For the text-containing cell, return its midpoint in [x, y] coordinate format. 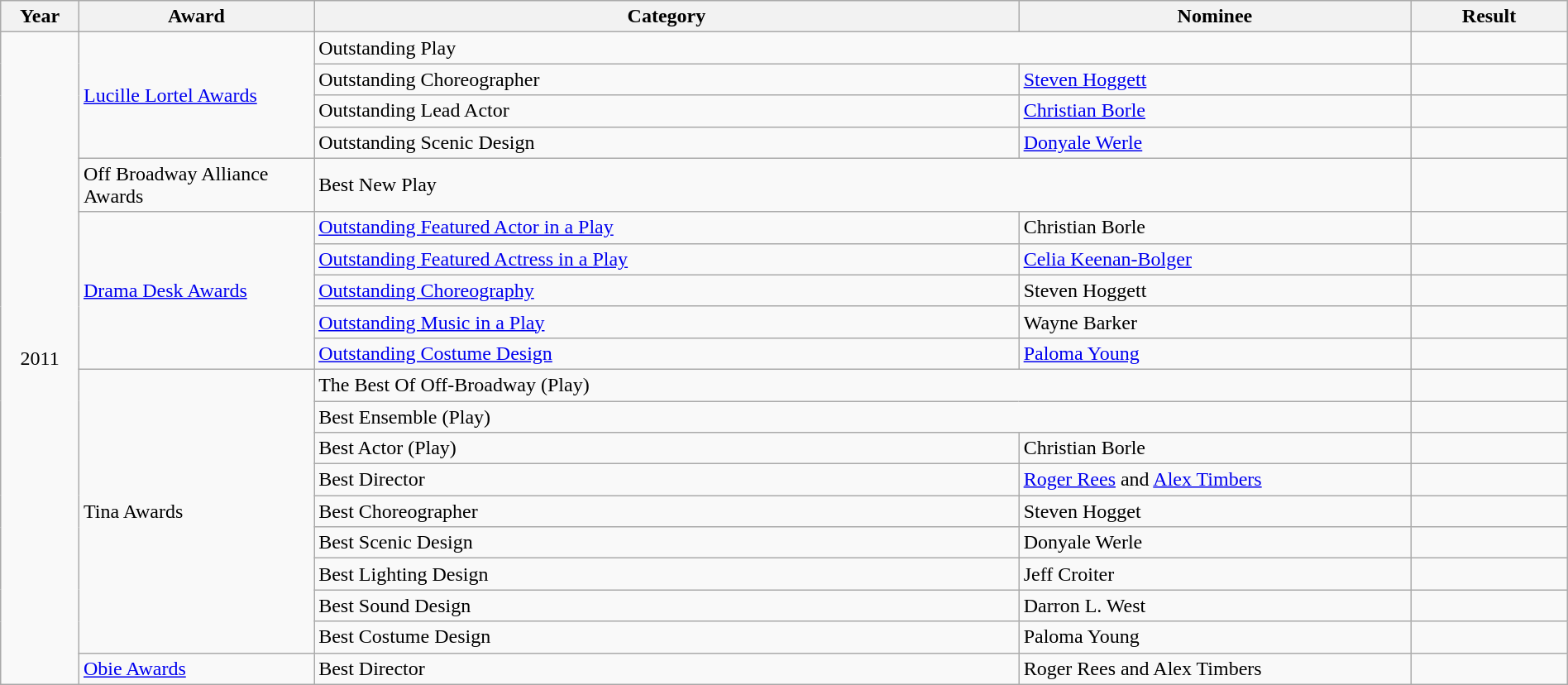
Category [667, 17]
Tina Awards [196, 511]
Outstanding Play [863, 48]
Obie Awards [196, 668]
Outstanding Lead Actor [667, 111]
Lucille Lortel Awards [196, 95]
Steven Hogget [1215, 511]
Best Scenic Design [667, 543]
Outstanding Costume Design [667, 353]
Best Costume Design [667, 637]
Best Lighting Design [667, 574]
Best Ensemble (Play) [863, 416]
Best Choreographer [667, 511]
Outstanding Featured Actress in a Play [667, 259]
Best Sound Design [667, 606]
Best Actor (Play) [667, 448]
The Best Of Off-Broadway (Play) [863, 385]
Award [196, 17]
Outstanding Scenic Design [667, 142]
Outstanding Featured Actor in a Play [667, 228]
Celia Keenan-Bolger [1215, 259]
Jeff Croiter [1215, 574]
Nominee [1215, 17]
Outstanding Music in a Play [667, 322]
Darron L. West [1215, 606]
Year [40, 17]
Off Broadway Alliance Awards [196, 185]
Drama Desk Awards [196, 290]
Best New Play [863, 185]
2011 [40, 358]
Result [1489, 17]
Outstanding Choreography [667, 290]
Wayne Barker [1215, 322]
Outstanding Choreographer [667, 79]
